Return the (x, y) coordinate for the center point of the cell that contains the specified text.  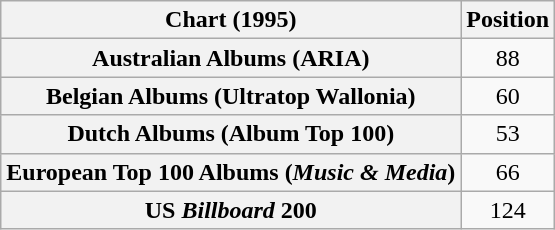
Australian Albums (ARIA) (231, 58)
Position (508, 20)
European Top 100 Albums (Music & Media) (231, 172)
66 (508, 172)
US Billboard 200 (231, 210)
Belgian Albums (Ultratop Wallonia) (231, 96)
124 (508, 210)
Dutch Albums (Album Top 100) (231, 134)
Chart (1995) (231, 20)
53 (508, 134)
60 (508, 96)
88 (508, 58)
